Extract the (X, Y) coordinate from the center of the cell holding the provided text.  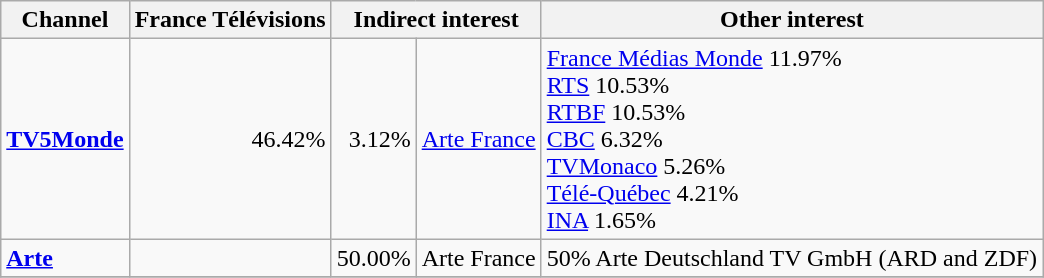
TV5Monde (65, 139)
3.12% (374, 139)
France Télévisions (230, 20)
Arte (65, 258)
50% Arte Deutschland TV GmbH (ARD and ZDF) (792, 258)
46.42% (230, 139)
Indirect interest (436, 20)
50.00% (374, 258)
France Médias Monde 11.97%RTS 10.53%RTBF 10.53%CBC 6.32%TVMonaco 5.26%Télé-Québec 4.21%INA 1.65% (792, 139)
Channel (65, 20)
Other interest (792, 20)
